Pinpoint the cell where the given text exists, returning its [x, y] midpoint coordinate. 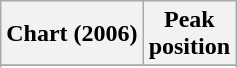
Peak position [189, 34]
Chart (2006) [72, 34]
